Return (X, Y) of the center of cell containing provided text 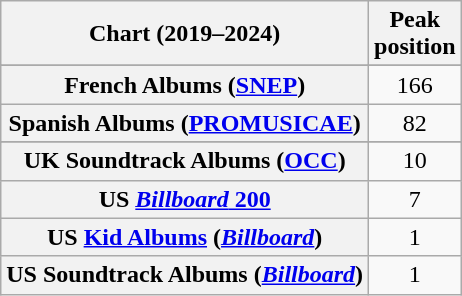
166 (415, 85)
82 (415, 123)
US Kid Albums (Billboard) (185, 237)
US Billboard 200 (185, 199)
UK Soundtrack Albums (OCC) (185, 161)
French Albums (SNEP) (185, 85)
Chart (2019–2024) (185, 34)
Peak position (415, 34)
US Soundtrack Albums (Billboard) (185, 275)
Spanish Albums (PROMUSICAE) (185, 123)
10 (415, 161)
7 (415, 199)
